Return [X, Y] of the center of cell containing provided text 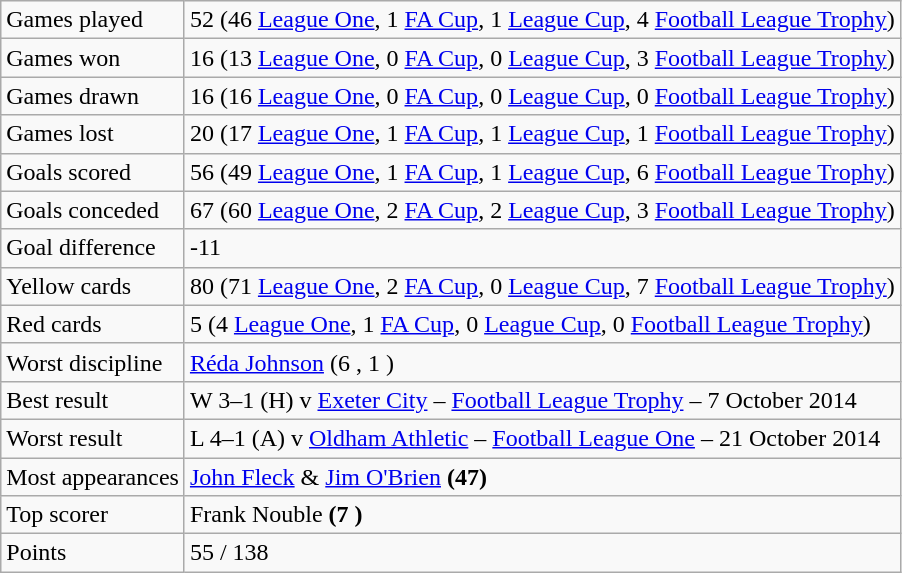
Red cards [93, 324]
Worst result [93, 438]
Games lost [93, 134]
Frank Nouble (7 ) [542, 515]
16 (16 League One, 0 FA Cup, 0 League Cup, 0 Football League Trophy) [542, 96]
John Fleck & Jim O'Brien (47) [542, 477]
Yellow cards [93, 286]
Most appearances [93, 477]
W 3–1 (H) v Exeter City – Football League Trophy – 7 October 2014 [542, 400]
Goals conceded [93, 210]
Games drawn [93, 96]
Top scorer [93, 515]
55 / 138 [542, 553]
Points [93, 553]
80 (71 League One, 2 FA Cup, 0 League Cup, 7 Football League Trophy) [542, 286]
-11 [542, 248]
16 (13 League One, 0 FA Cup, 0 League Cup, 3 Football League Trophy) [542, 58]
5 (4 League One, 1 FA Cup, 0 League Cup, 0 Football League Trophy) [542, 324]
Games won [93, 58]
Games played [93, 20]
56 (49 League One, 1 FA Cup, 1 League Cup, 6 Football League Trophy) [542, 172]
20 (17 League One, 1 FA Cup, 1 League Cup, 1 Football League Trophy) [542, 134]
Worst discipline [93, 362]
67 (60 League One, 2 FA Cup, 2 League Cup, 3 Football League Trophy) [542, 210]
Goals scored [93, 172]
Best result [93, 400]
L 4–1 (A) v Oldham Athletic – Football League One – 21 October 2014 [542, 438]
Réda Johnson (6 , 1 ) [542, 362]
52 (46 League One, 1 FA Cup, 1 League Cup, 4 Football League Trophy) [542, 20]
Goal difference [93, 248]
